Search for the cell housing the specified text and yield its (X, Y) center coordinate. 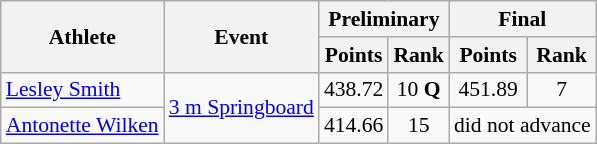
10 Q (418, 90)
15 (418, 126)
Event (242, 36)
Lesley Smith (82, 90)
Preliminary (384, 19)
438.72 (354, 90)
7 (561, 90)
Athlete (82, 36)
Antonette Wilken (82, 126)
414.66 (354, 126)
3 m Springboard (242, 108)
did not advance (522, 126)
451.89 (488, 90)
Final (522, 19)
